For the text-containing cell, return its midpoint in [x, y] coordinate format. 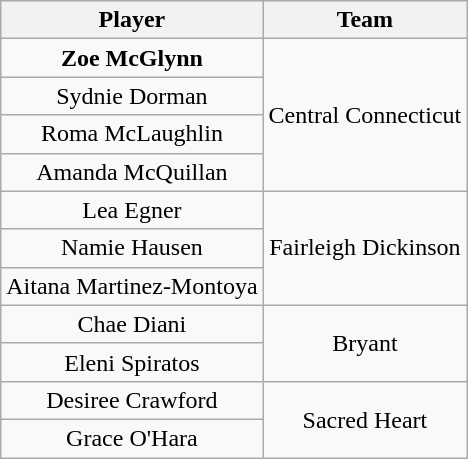
Sacred Heart [365, 419]
Desiree Crawford [132, 400]
Chae Diani [132, 324]
Roma McLaughlin [132, 134]
Grace O'Hara [132, 438]
Bryant [365, 343]
Amanda McQuillan [132, 172]
Aitana Martinez-Montoya [132, 286]
Zoe McGlynn [132, 58]
Lea Egner [132, 210]
Eleni Spiratos [132, 362]
Sydnie Dorman [132, 96]
Central Connecticut [365, 115]
Fairleigh Dickinson [365, 248]
Namie Hausen [132, 248]
Player [132, 20]
Team [365, 20]
